Detect which cell encompasses the target text, then output its [x, y] center coordinate. 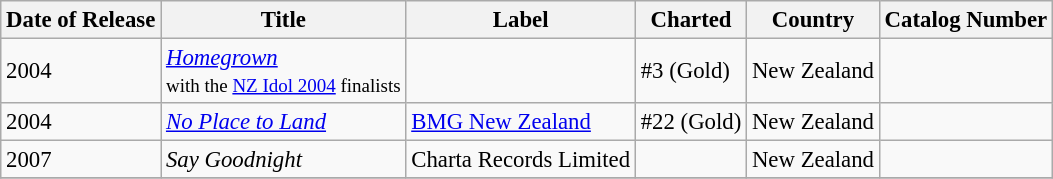
Charta Records Limited [521, 160]
2007 [81, 160]
#3 (Gold) [690, 72]
Country [814, 20]
Say Goodnight [284, 160]
Charted [690, 20]
Date of Release [81, 20]
Homegrownwith the NZ Idol 2004 finalists [284, 72]
#22 (Gold) [690, 122]
No Place to Land [284, 122]
Title [284, 20]
Catalog Number [966, 20]
BMG New Zealand [521, 122]
Label [521, 20]
